For the text-containing cell, return its midpoint in (X, Y) coordinate format. 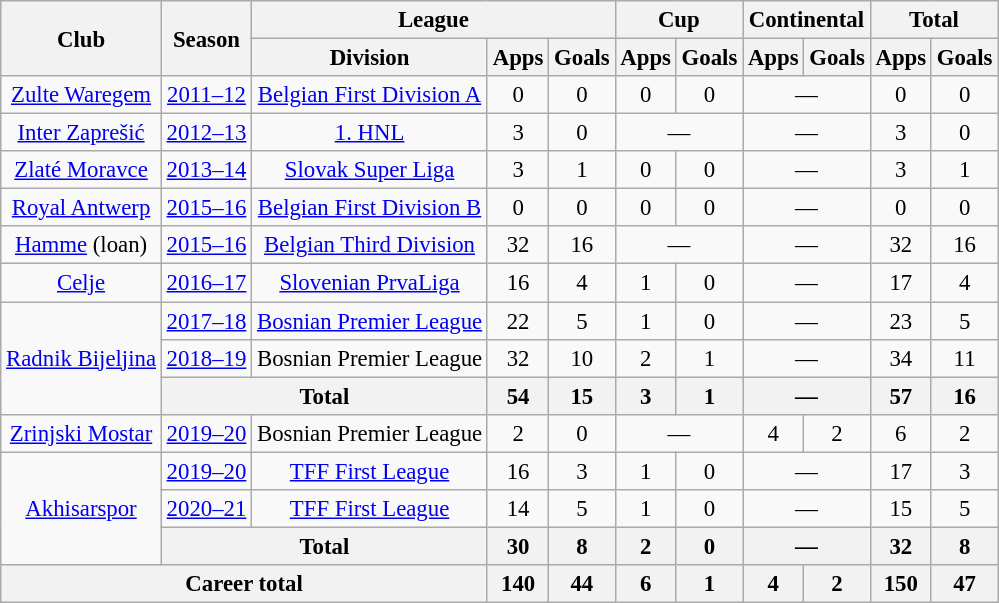
League (434, 20)
Continental (807, 20)
Cup (679, 20)
2013–14 (206, 170)
Career total (244, 584)
Zulte Waregem (82, 95)
2012–13 (206, 133)
34 (900, 358)
Akhisarspor (82, 508)
Belgian First Division B (370, 208)
30 (518, 546)
23 (900, 321)
2017–18 (206, 321)
2020–21 (206, 509)
Celje (82, 283)
10 (582, 358)
Zrinjski Mostar (82, 433)
Hamme (loan) (82, 245)
Royal Antwerp (82, 208)
Zlaté Moravce (82, 170)
44 (582, 584)
150 (900, 584)
Belgian Third Division (370, 245)
47 (964, 584)
2016–17 (206, 283)
Club (82, 38)
14 (518, 509)
Inter Zaprešić (82, 133)
Season (206, 38)
22 (518, 321)
2011–12 (206, 95)
140 (518, 584)
Slovak Super Liga (370, 170)
Division (370, 58)
1. HNL (370, 133)
2018–19 (206, 358)
Slovenian PrvaLiga (370, 283)
Belgian First Division A (370, 95)
54 (518, 396)
57 (900, 396)
Radnik Bijeljina (82, 358)
11 (964, 358)
